Return (x, y) of the center of cell containing provided text 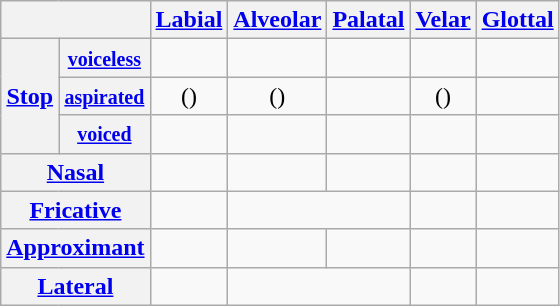
Fricative (76, 210)
aspirated (104, 96)
voiceless (104, 58)
Nasal (76, 172)
Stop (30, 96)
Glottal (518, 20)
Lateral (76, 286)
Labial (189, 20)
Velar (443, 20)
voiced (104, 134)
Alveolar (278, 20)
Approximant (76, 248)
Palatal (368, 20)
